Return (x, y) of the center of cell containing provided text 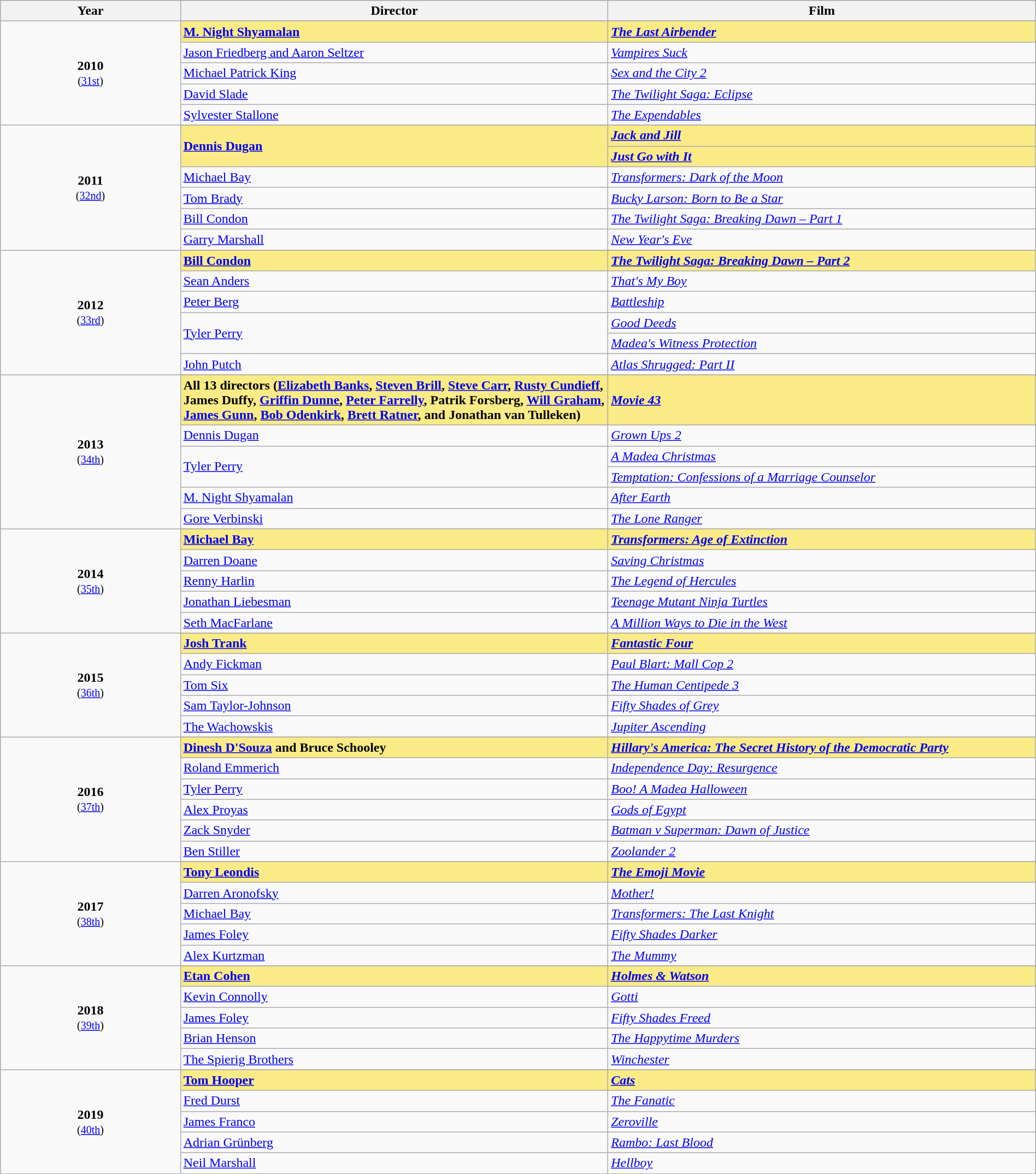
Sean Anders (395, 281)
Cats (822, 1080)
Tom Brady (395, 198)
Fred Durst (395, 1101)
Tom Six (395, 685)
Alex Proyas (395, 810)
Grown Ups 2 (822, 435)
The Happytime Murders (822, 1039)
Peter Berg (395, 302)
2017(38th) (91, 913)
The Twilight Saga: Eclipse (822, 94)
2013(34th) (91, 452)
2014(35th) (91, 581)
Year (91, 11)
Transformers: Age of Extinction (822, 539)
That's My Boy (822, 281)
Brian Henson (395, 1039)
Boo! A Madea Halloween (822, 789)
Jason Friedberg and Aaron Seltzer (395, 52)
The Spierig Brothers (395, 1059)
Etan Cohen (395, 976)
Sam Taylor-Johnson (395, 706)
Vampires Suck (822, 52)
Saving Christmas (822, 560)
Bucky Larson: Born to Be a Star (822, 198)
Movie 43 (822, 400)
Good Deeds (822, 323)
Ben Stiller (395, 851)
Hellboy (822, 1163)
Zoolander 2 (822, 851)
Gotti (822, 997)
Fifty Shades Darker (822, 934)
A Million Ways to Die in the West (822, 622)
Tony Leondis (395, 872)
Transformers: Dark of the Moon (822, 177)
2012(33rd) (91, 312)
Michael Patrick King (395, 73)
Winchester (822, 1059)
Mother! (822, 893)
The Mummy (822, 955)
Independence Day: Resurgence (822, 768)
The Expendables (822, 115)
The Wachowskis (395, 727)
Seth MacFarlane (395, 622)
Sex and the City 2 (822, 73)
2015(36th) (91, 685)
New Year's Eve (822, 239)
The Fanatic (822, 1101)
Adrian Grünberg (395, 1142)
2018(39th) (91, 1018)
Battleship (822, 302)
Andy Fickman (395, 664)
2011(32nd) (91, 187)
Zeroville (822, 1122)
After Earth (822, 498)
David Slade (395, 94)
Just Go with It (822, 156)
Madea's Witness Protection (822, 344)
Gods of Egypt (822, 810)
Garry Marshall (395, 239)
2019(40th) (91, 1122)
The Human Centipede 3 (822, 685)
Paul Blart: Mall Cop 2 (822, 664)
Teenage Mutant Ninja Turtles (822, 601)
John Putch (395, 364)
Atlas Shrugged: Part II (822, 364)
Batman v Superman: Dawn of Justice (822, 830)
Director (395, 11)
Darren Doane (395, 560)
Rambo: Last Blood (822, 1142)
Fifty Shades of Grey (822, 706)
The Twilight Saga: Breaking Dawn – Part 1 (822, 219)
Jack and Jill (822, 135)
The Legend of Hercules (822, 581)
Neil Marshall (395, 1163)
Alex Kurtzman (395, 955)
Dinesh D'Souza and Bruce Schooley (395, 747)
Transformers: The Last Knight (822, 913)
Zack Snyder (395, 830)
2016(37th) (91, 799)
Josh Trank (395, 644)
James Franco (395, 1122)
Jupiter Ascending (822, 727)
Roland Emmerich (395, 768)
Hillary's America: The Secret History of the Democratic Party (822, 747)
Kevin Connolly (395, 997)
Fifty Shades Freed (822, 1018)
The Last Airbender (822, 32)
Renny Harlin (395, 581)
A Madea Christmas (822, 456)
The Emoji Movie (822, 872)
The Lone Ranger (822, 518)
Holmes & Watson (822, 976)
Fantastic Four (822, 644)
Sylvester Stallone (395, 115)
Gore Verbinski (395, 518)
Tom Hooper (395, 1080)
The Twilight Saga: Breaking Dawn – Part 2 (822, 261)
Film (822, 11)
Temptation: Confessions of a Marriage Counselor (822, 477)
Jonathan Liebesman (395, 601)
2010(31st) (91, 73)
Darren Aronofsky (395, 893)
